Return the [X, Y] coordinate for the center point of the cell that contains the specified text.  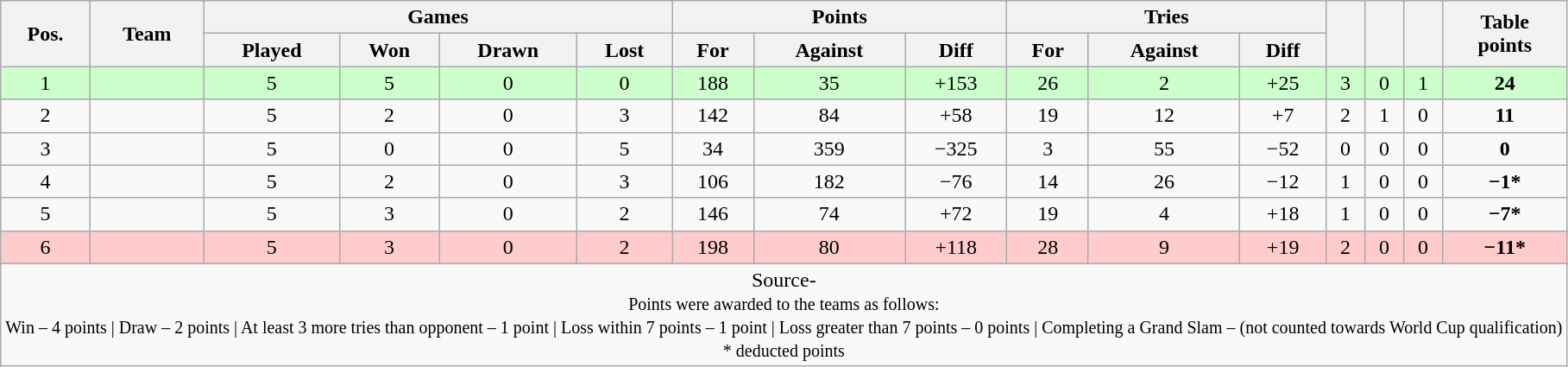
−1* [1505, 181]
−12 [1283, 181]
+18 [1283, 214]
+72 [956, 214]
+25 [1283, 83]
Tablepoints [1505, 34]
−11* [1505, 247]
359 [828, 149]
Drawn [508, 50]
+118 [956, 247]
6 [46, 247]
Lost [624, 50]
Points [840, 17]
Games [438, 17]
74 [828, 214]
+7 [1283, 116]
−325 [956, 149]
142 [713, 116]
182 [828, 181]
146 [713, 214]
Pos. [46, 34]
106 [713, 181]
84 [828, 116]
+153 [956, 83]
55 [1163, 149]
14 [1048, 181]
Tries [1167, 17]
80 [828, 247]
+58 [956, 116]
28 [1048, 247]
9 [1163, 247]
12 [1163, 116]
34 [713, 149]
24 [1505, 83]
−7* [1505, 214]
35 [828, 83]
188 [713, 83]
11 [1505, 116]
+19 [1283, 247]
−52 [1283, 149]
Team [147, 34]
Won [388, 50]
198 [713, 247]
Played [271, 50]
−76 [956, 181]
